From the cell containing the given text, extract its center point as [X, Y] coordinate. 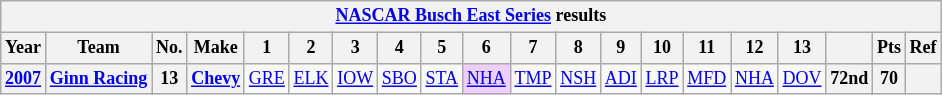
Pts [890, 48]
ELK [311, 78]
ADI [620, 78]
2 [311, 48]
11 [707, 48]
12 [755, 48]
2007 [24, 78]
8 [578, 48]
70 [890, 78]
SBO [399, 78]
3 [356, 48]
Year [24, 48]
72nd [850, 78]
Ref [923, 48]
No. [170, 48]
NASCAR Busch East Series results [471, 16]
9 [620, 48]
MFD [707, 78]
DOV [802, 78]
Ginn Racing [98, 78]
TMP [533, 78]
10 [662, 48]
Chevy [216, 78]
5 [442, 48]
6 [486, 48]
Make [216, 48]
LRP [662, 78]
4 [399, 48]
7 [533, 48]
NSH [578, 78]
GRE [266, 78]
Team [98, 48]
1 [266, 48]
STA [442, 78]
IOW [356, 78]
